Detect which cell encompasses the target text, then output its (x, y) center coordinate. 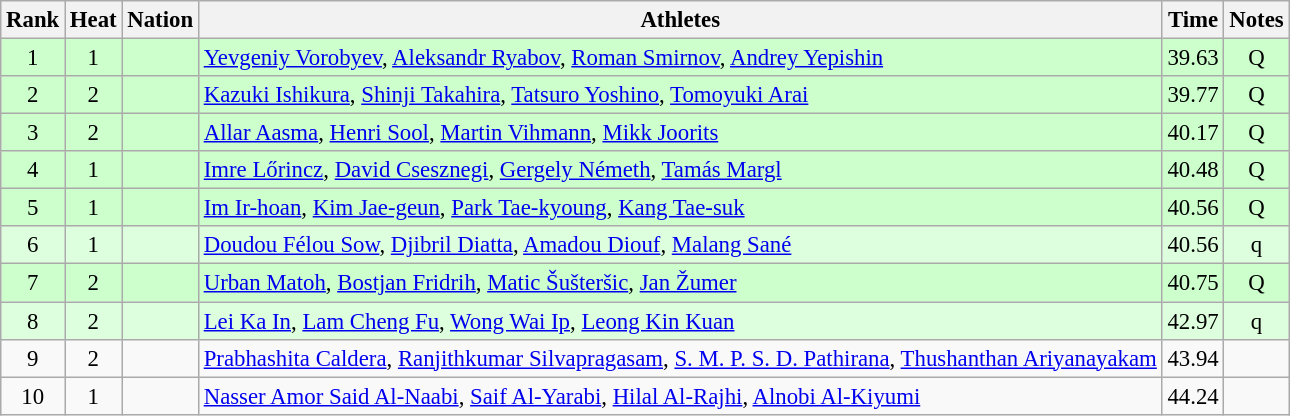
Heat (94, 20)
Im Ir-hoan, Kim Jae-geun, Park Tae-kyoung, Kang Tae-suk (680, 208)
7 (33, 283)
Lei Ka In, Lam Cheng Fu, Wong Wai Ip, Leong Kin Kuan (680, 321)
Rank (33, 20)
Doudou Félou Sow, Djibril Diatta, Amadou Diouf, Malang Sané (680, 245)
Yevgeniy Vorobyev, Aleksandr Ryabov, Roman Smirnov, Andrey Yepishin (680, 58)
3 (33, 133)
10 (33, 396)
8 (33, 321)
40.48 (1193, 170)
Allar Aasma, Henri Sool, Martin Vihmann, Mikk Joorits (680, 133)
Athletes (680, 20)
40.17 (1193, 133)
42.97 (1193, 321)
43.94 (1193, 358)
Notes (1256, 20)
Imre Lőrincz, David Csesznegi, Gergely Németh, Tamás Margl (680, 170)
Nation (160, 20)
Urban Matoh, Bostjan Fridrih, Matic Šušteršic, Jan Žumer (680, 283)
Kazuki Ishikura, Shinji Takahira, Tatsuro Yoshino, Tomoyuki Arai (680, 95)
9 (33, 358)
6 (33, 245)
39.63 (1193, 58)
39.77 (1193, 95)
Prabhashita Caldera, Ranjithkumar Silvapragasam, S. M. P. S. D. Pathirana, Thushanthan Ariyanayakam (680, 358)
44.24 (1193, 396)
4 (33, 170)
Time (1193, 20)
Nasser Amor Said Al-Naabi, Saif Al-Yarabi, Hilal Al-Rajhi, Alnobi Al-Kiyumi (680, 396)
40.75 (1193, 283)
5 (33, 208)
